Provide the (x, y) coordinate of the cell's center where the given text is located.  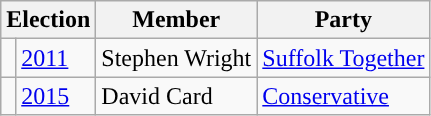
2015 (56, 96)
2011 (56, 58)
Suffolk Together (344, 58)
Conservative (344, 96)
Party (344, 20)
Election (48, 20)
Member (176, 20)
David Card (176, 96)
Stephen Wright (176, 58)
